From the cell containing the given text, extract its center point as [X, Y] coordinate. 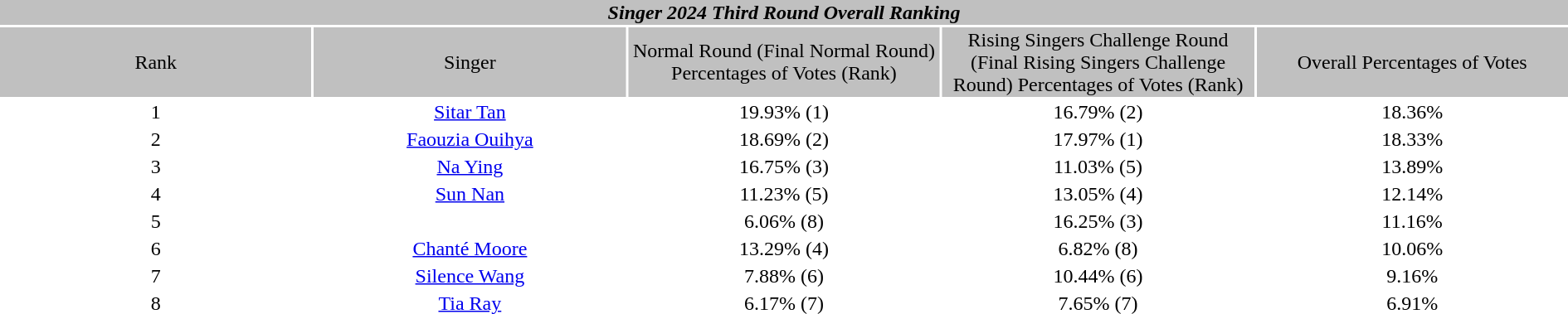
11.23% (5) [784, 194]
11.03% (5) [1098, 167]
10.06% [1412, 249]
7.88% (6) [784, 276]
16.25% (3) [1098, 221]
Faouzia Ouihya [470, 139]
Silence Wang [470, 276]
17.97% (1) [1098, 139]
7 [156, 276]
Rank [156, 62]
Chanté Moore [470, 249]
2 [156, 139]
9.16% [1412, 276]
16.79% (2) [1098, 112]
19.93% (1) [784, 112]
11.16% [1412, 221]
6.06% (8) [784, 221]
Rising Singers Challenge Round (Final Rising Singers Challenge Round) Percentages of Votes (Rank) [1098, 62]
13.29% (4) [784, 249]
Singer [470, 62]
13.05% (4) [1098, 194]
10.44% (6) [1098, 276]
1 [156, 112]
Normal Round (Final Normal Round) Percentages of Votes (Rank) [784, 62]
4 [156, 194]
Na Ying [470, 167]
Sitar Tan [470, 112]
5 [156, 221]
18.36% [1412, 112]
16.75% (3) [784, 167]
18.69% (2) [784, 139]
3 [156, 167]
12.14% [1412, 194]
6.82% (8) [1098, 249]
Singer 2024 Third Round Overall Ranking [784, 12]
6 [156, 249]
18.33% [1412, 139]
Overall Percentages of Votes [1412, 62]
Sun Nan [470, 194]
13.89% [1412, 167]
